Capture the cell that displays the provided text and extract its [x, y] central coordinate. 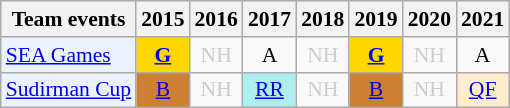
2021 [482, 19]
2020 [430, 19]
2019 [376, 19]
2015 [162, 19]
Sudirman Cup [68, 90]
2018 [322, 19]
2017 [270, 19]
QF [482, 90]
Team events [68, 19]
SEA Games [68, 55]
RR [270, 90]
2016 [216, 19]
